Provide the [X, Y] coordinate of the cell's center where the given text is located.  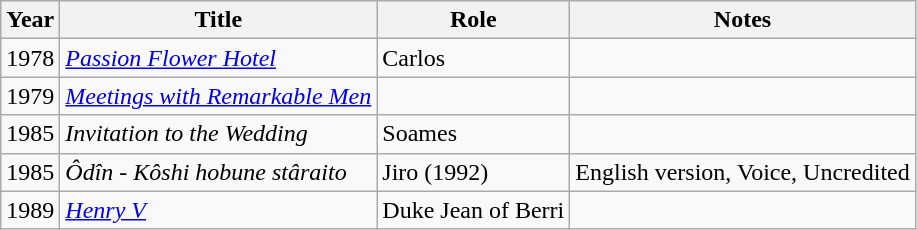
Title [218, 20]
1979 [30, 96]
Duke Jean of Berri [474, 210]
Notes [742, 20]
1978 [30, 58]
Ôdîn - Kôshi hobune stâraito [218, 172]
Meetings with Remarkable Men [218, 96]
Year [30, 20]
Jiro (1992) [474, 172]
Invitation to the Wedding [218, 134]
Carlos [474, 58]
Passion Flower Hotel [218, 58]
English version, Voice, Uncredited [742, 172]
Role [474, 20]
Soames [474, 134]
1989 [30, 210]
Henry V [218, 210]
